Return [x, y] of the center of cell containing provided text 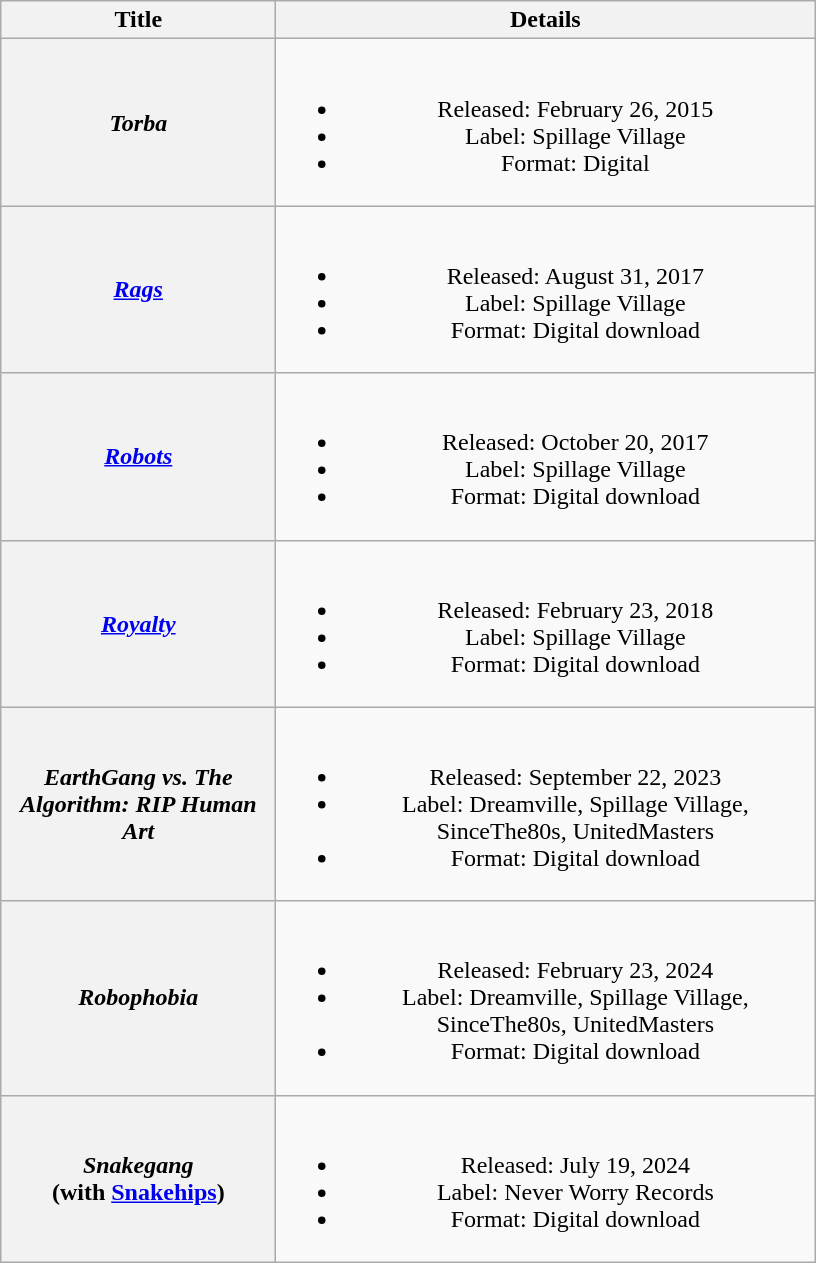
Royalty [138, 624]
Torba [138, 122]
Released: February 26, 2015Label: Spillage VillageFormat: Digital [546, 122]
Released: August 31, 2017Label: Spillage VillageFormat: Digital download [546, 290]
EarthGang vs. The Algorithm: RIP Human Art [138, 804]
Robophobia [138, 998]
Rags [138, 290]
Snakegang (with Snakehips) [138, 1178]
Details [546, 20]
Released: September 22, 2023Label: Dreamville, Spillage Village, SinceThe80s, UnitedMastersFormat: Digital download [546, 804]
Released: February 23, 2024Label: Dreamville, Spillage Village, SinceThe80s, UnitedMastersFormat: Digital download [546, 998]
Released: February 23, 2018Label: Spillage VillageFormat: Digital download [546, 624]
Released: July 19, 2024Label: Never Worry RecordsFormat: Digital download [546, 1178]
Robots [138, 456]
Title [138, 20]
Released: October 20, 2017Label: Spillage VillageFormat: Digital download [546, 456]
